Scan for the cell matching the given text and deliver its (X, Y) coordinate at center. 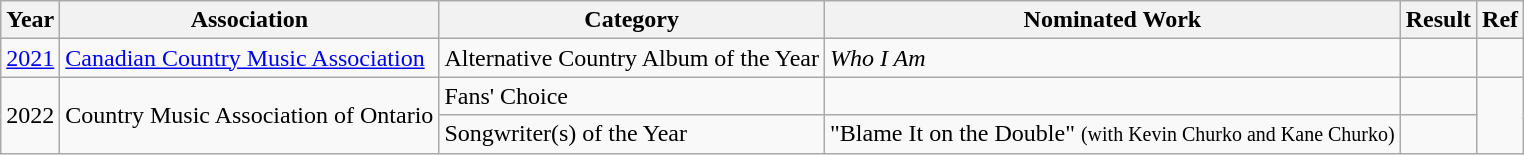
Year (30, 20)
Songwriter(s) of the Year (632, 134)
2021 (30, 58)
Country Music Association of Ontario (250, 115)
Ref (1500, 20)
Association (250, 20)
Category (632, 20)
Nominated Work (1113, 20)
2022 (30, 115)
Fans' Choice (632, 96)
"Blame It on the Double" (with Kevin Churko and Kane Churko) (1113, 134)
Alternative Country Album of the Year (632, 58)
Who I Am (1113, 58)
Canadian Country Music Association (250, 58)
Result (1438, 20)
